Identify which cell holds the provided text, then report its (X, Y) central coordinate. 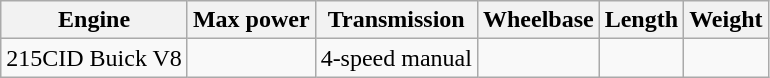
Weight (726, 20)
Wheelbase (538, 20)
215CID Buick V8 (94, 58)
Transmission (396, 20)
Max power (251, 20)
Length (641, 20)
Engine (94, 20)
4-speed manual (396, 58)
